Return (X, Y) of the center of cell containing provided text 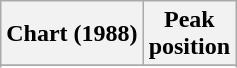
Peakposition (189, 34)
Chart (1988) (72, 34)
